Return (x, y) of the center of cell containing provided text 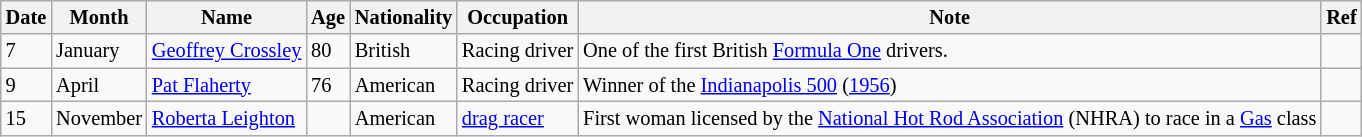
Ref (1341, 17)
15 (26, 118)
First woman licensed by the National Hot Rod Association (NHRA) to race in a Gas class (950, 118)
Name (226, 17)
drag racer (518, 118)
Geoffrey Crossley (226, 51)
British (404, 51)
Note (950, 17)
January (99, 51)
80 (328, 51)
7 (26, 51)
Pat Flaherty (226, 85)
Month (99, 17)
Winner of the Indianapolis 500 (1956) (950, 85)
Age (328, 17)
One of the first British Formula One drivers. (950, 51)
November (99, 118)
9 (26, 85)
Occupation (518, 17)
Roberta Leighton (226, 118)
April (99, 85)
Date (26, 17)
Nationality (404, 17)
76 (328, 85)
